Return (x, y) of the center of cell containing provided text 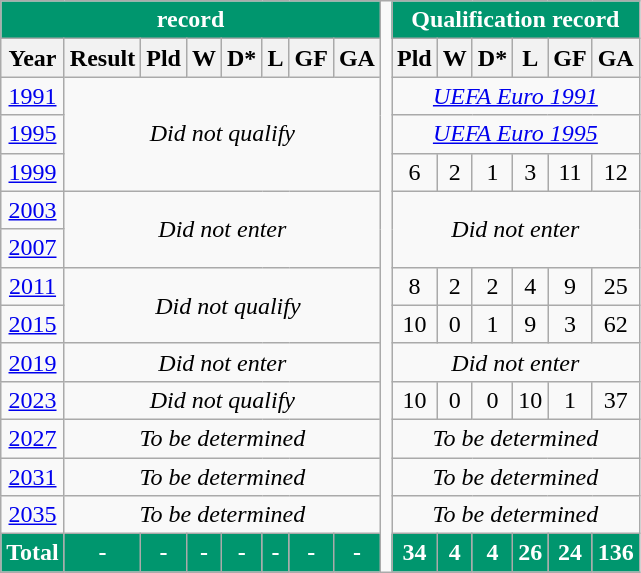
Year (33, 58)
11 (570, 172)
6 (415, 172)
Result (102, 58)
2019 (33, 362)
2003 (33, 210)
2011 (33, 286)
136 (616, 553)
2015 (33, 324)
34 (415, 553)
2035 (33, 515)
26 (530, 553)
1991 (33, 96)
2031 (33, 477)
2027 (33, 438)
8 (415, 286)
Qualification record (516, 20)
UEFA Euro 1995 (516, 134)
UEFA Euro 1991 (516, 96)
62 (616, 324)
12 (616, 172)
25 (616, 286)
24 (570, 553)
1995 (33, 134)
1999 (33, 172)
Total (33, 553)
2007 (33, 248)
37 (616, 400)
2023 (33, 400)
record (191, 20)
